Identify which cell holds the provided text, then report its [X, Y] central coordinate. 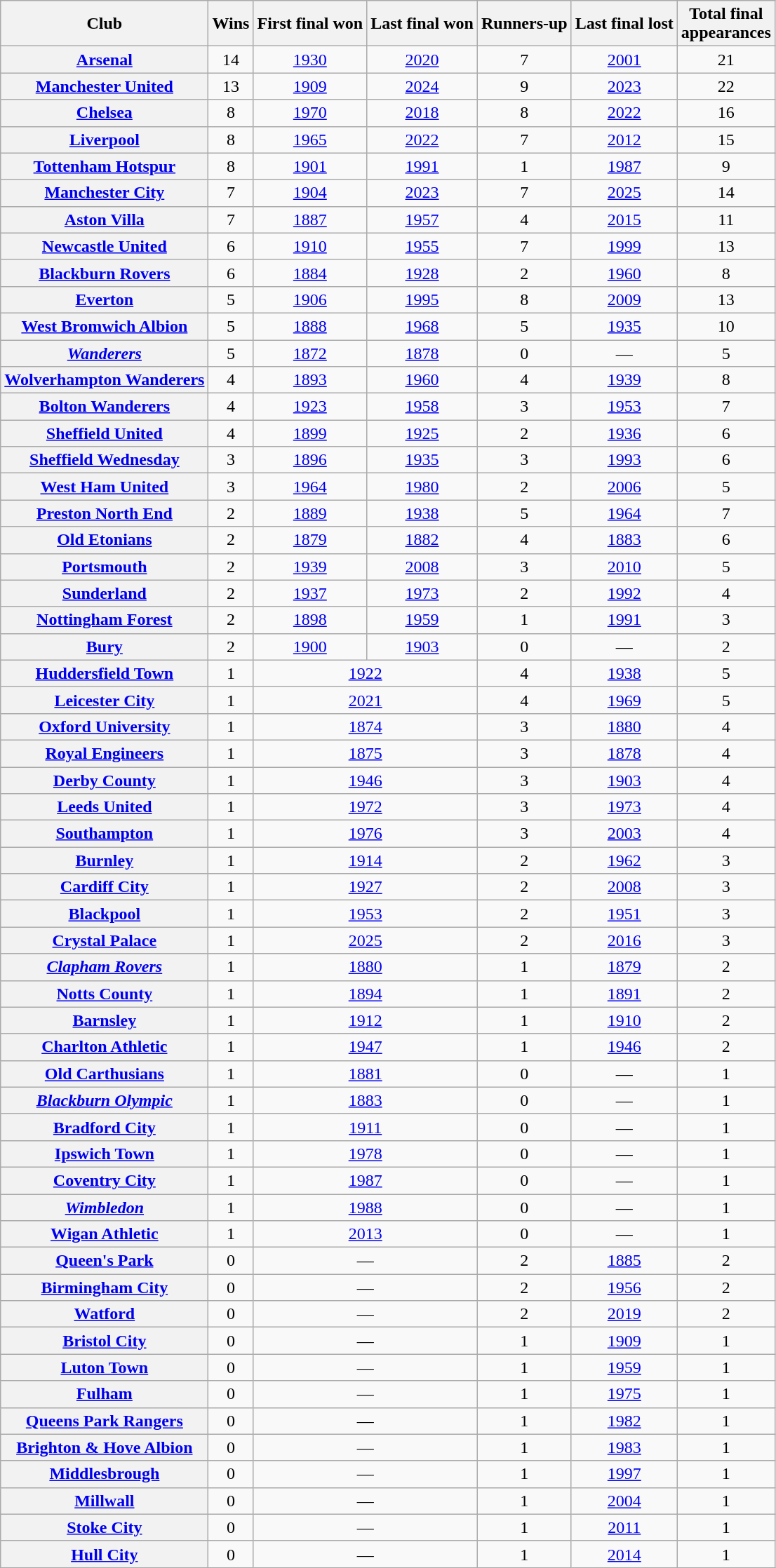
1922 [366, 673]
Millwall [105, 1501]
1965 [310, 140]
2015 [624, 219]
Sunderland [105, 593]
Old Etonians [105, 540]
1999 [624, 246]
Aston Villa [105, 219]
Chelsea [105, 113]
1911 [366, 1127]
2006 [624, 487]
Runners-up [524, 24]
Queens Park Rangers [105, 1421]
Hull City [105, 1554]
1900 [310, 647]
1980 [422, 487]
1957 [422, 219]
Wolverhampton Wanderers [105, 380]
Old Carthusians [105, 1074]
1995 [422, 299]
Notts County [105, 994]
Birmingham City [105, 1287]
1962 [624, 860]
Wigan Athletic [105, 1234]
2011 [624, 1527]
Charlton Athletic [105, 1047]
Last final lost [624, 24]
1930 [310, 60]
1882 [422, 540]
Blackburn Olympic [105, 1100]
1874 [366, 726]
10 [725, 326]
Luton Town [105, 1367]
1992 [624, 593]
1976 [366, 834]
Ipswich Town [105, 1154]
Preston North End [105, 513]
Blackpool [105, 914]
2010 [624, 567]
Manchester City [105, 193]
First final won [310, 24]
1884 [310, 273]
1906 [310, 299]
Brighton & Hove Albion [105, 1447]
1904 [310, 193]
1997 [624, 1474]
Blackburn Rovers [105, 273]
2020 [422, 60]
2001 [624, 60]
2003 [624, 834]
1947 [366, 1047]
Royal Engineers [105, 753]
1951 [624, 914]
Total finalappearances [725, 24]
1914 [366, 860]
Watford [105, 1314]
1898 [310, 620]
Newcastle United [105, 246]
1958 [422, 407]
Cardiff City [105, 887]
1885 [624, 1261]
1955 [422, 246]
Barnsley [105, 1020]
Manchester United [105, 86]
Queen's Park [105, 1261]
Bury [105, 647]
1968 [422, 326]
Leeds United [105, 807]
Sheffield Wednesday [105, 460]
1888 [310, 326]
Last final won [422, 24]
Southampton [105, 834]
2016 [624, 940]
1923 [310, 407]
1912 [366, 1020]
1969 [624, 700]
Sheffield United [105, 433]
1901 [310, 166]
West Bromwich Albion [105, 326]
Nottingham Forest [105, 620]
Clapham Rovers [105, 967]
1925 [422, 433]
1928 [422, 273]
16 [725, 113]
West Ham United [105, 487]
Huddersfield Town [105, 673]
1881 [366, 1074]
1875 [366, 753]
1970 [310, 113]
1896 [310, 460]
1993 [624, 460]
1983 [624, 1447]
Derby County [105, 780]
Club [105, 24]
Burnley [105, 860]
1894 [366, 994]
2009 [624, 299]
1978 [366, 1154]
2019 [624, 1314]
2018 [422, 113]
1975 [624, 1394]
1899 [310, 433]
22 [725, 86]
1956 [624, 1287]
Portsmouth [105, 567]
2024 [422, 86]
11 [725, 219]
2014 [624, 1554]
1891 [624, 994]
Bristol City [105, 1341]
2004 [624, 1501]
Bradford City [105, 1127]
1927 [366, 887]
2021 [366, 700]
Crystal Palace [105, 940]
15 [725, 140]
1936 [624, 433]
Middlesbrough [105, 1474]
Arsenal [105, 60]
1982 [624, 1421]
Oxford University [105, 726]
1972 [366, 807]
1937 [310, 593]
1887 [310, 219]
2013 [366, 1234]
Wimbledon [105, 1207]
Stoke City [105, 1527]
1889 [310, 513]
Everton [105, 299]
2012 [624, 140]
Tottenham Hotspur [105, 166]
Wanderers [105, 353]
Coventry City [105, 1180]
21 [725, 60]
Fulham [105, 1394]
Liverpool [105, 140]
Leicester City [105, 700]
1893 [310, 380]
1872 [310, 353]
Wins [231, 24]
Bolton Wanderers [105, 407]
1988 [366, 1207]
